Identify which cell holds the provided text, then report its (x, y) central coordinate. 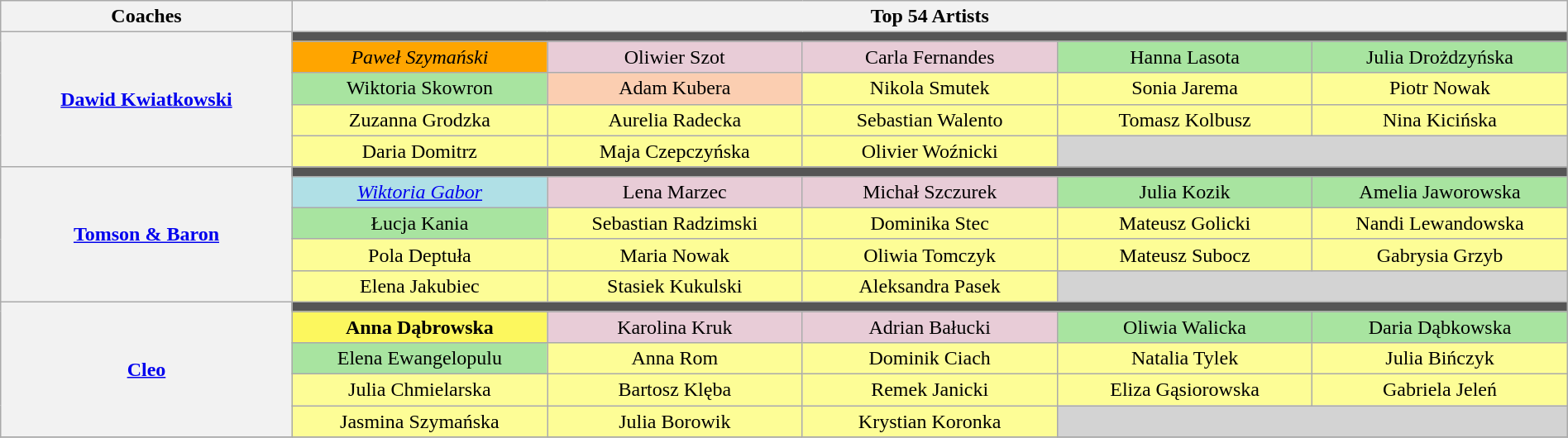
Oliwier Szot (675, 57)
Remek Janicki (930, 390)
Julia Kozik (1184, 192)
Julia Borowik (675, 421)
Sebastian Radzimski (675, 223)
Adam Kubera (675, 88)
Daria Dąbkowska (1440, 326)
Eliza Gąsiorowska (1184, 390)
Maja Czepczyńska (675, 151)
Bartosz Klęba (675, 390)
Oliwia Walicka (1184, 326)
Julia Drożdzyńska (1440, 57)
Hanna Lasota (1184, 57)
Elena Jakubiec (419, 286)
Wiktoria Skowron (419, 88)
Karolina Kruk (675, 326)
Nikola Smutek (930, 88)
Anna Rom (675, 359)
Lena Marzec (675, 192)
Nandi Lewandowska (1440, 223)
Nina Kicińska (1440, 120)
Adrian Bałucki (930, 326)
Dominik Ciach (930, 359)
Oliwia Tomczyk (930, 255)
Dawid Kwiatkowski (146, 99)
Piotr Nowak (1440, 88)
Sebastian Walento (930, 120)
Sonia Jarema (1184, 88)
Natalia Tylek (1184, 359)
Wiktoria Gabor (419, 192)
Daria Domitrz (419, 151)
Jasmina Szymańska (419, 421)
Mateusz Golicki (1184, 223)
Gabriela Jeleń (1440, 390)
Olivier Woźnicki (930, 151)
Tomson & Baron (146, 235)
Dominika Stec (930, 223)
Carla Fernandes (930, 57)
Cleo (146, 369)
Mateusz Subocz (1184, 255)
Pola Deptuła (419, 255)
Paweł Szymański (419, 57)
Krystian Koronka (930, 421)
Top 54 Artists (930, 17)
Coaches (146, 17)
Julia Bińczyk (1440, 359)
Aurelia Radecka (675, 120)
Elena Ewangelopulu (419, 359)
Tomasz Kolbusz (1184, 120)
Maria Nowak (675, 255)
Gabrysia Grzyb (1440, 255)
Zuzanna Grodzka (419, 120)
Aleksandra Pasek (930, 286)
Amelia Jaworowska (1440, 192)
Michał Szczurek (930, 192)
Łucja Kania (419, 223)
Stasiek Kukulski (675, 286)
Anna Dąbrowska (419, 326)
Julia Chmielarska (419, 390)
